Provide the [X, Y] coordinate of the cell's center where the given text is located.  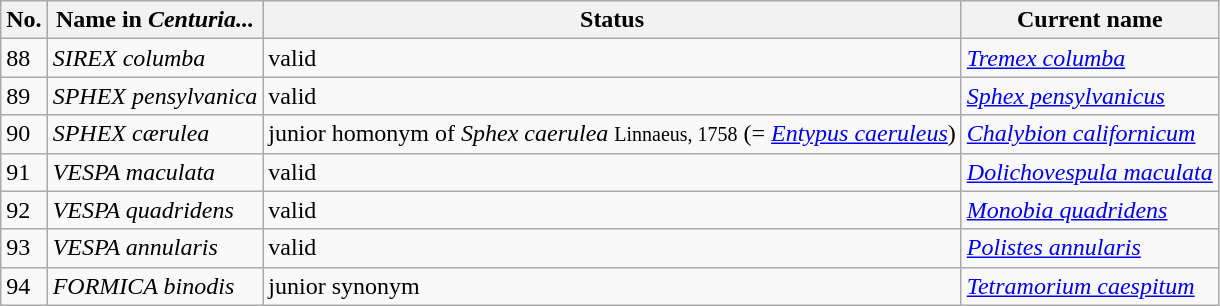
Tremex columba [1090, 58]
SIREX columba [155, 58]
Dolichovespula maculata [1090, 172]
92 [24, 210]
VESPA quadridens [155, 210]
junior synonym [612, 286]
Monobia quadridens [1090, 210]
Name in Centuria... [155, 20]
88 [24, 58]
FORMICA binodis [155, 286]
94 [24, 286]
91 [24, 172]
Polistes annularis [1090, 248]
junior homonym of Sphex caerulea Linnaeus, 1758 (= Entypus caeruleus) [612, 134]
93 [24, 248]
SPHEX pensylvanica [155, 96]
Tetramorium caespitum [1090, 286]
No. [24, 20]
VESPA annularis [155, 248]
90 [24, 134]
89 [24, 96]
Sphex pensylvanicus [1090, 96]
VESPA maculata [155, 172]
Current name [1090, 20]
Chalybion californicum [1090, 134]
Status [612, 20]
SPHEX cærulea [155, 134]
